Return (X, Y) of the center of cell containing provided text 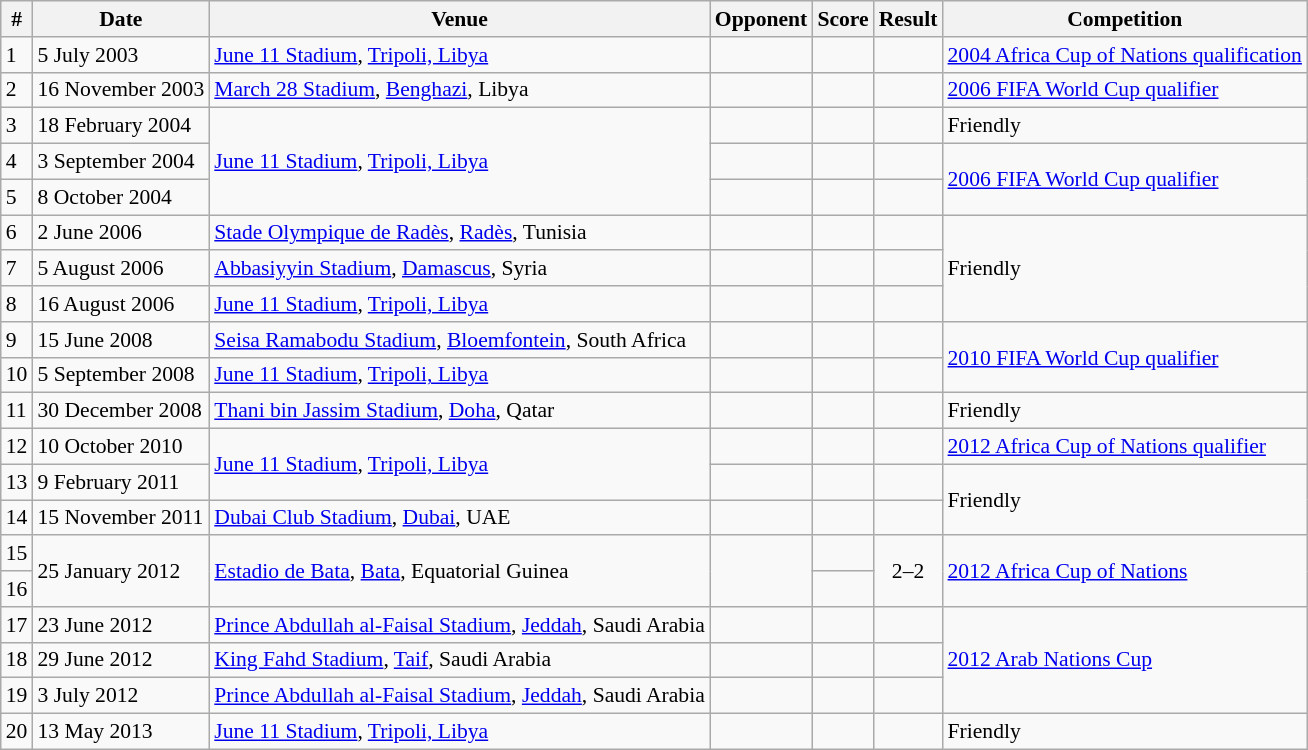
Abbasiyyin Stadium, Damascus, Syria (460, 269)
30 December 2008 (120, 411)
18 (17, 660)
15 June 2008 (120, 340)
16 November 2003 (120, 90)
Stade Olympique de Radès, Radès, Tunisia (460, 233)
3 (17, 126)
March 28 Stadium, Benghazi, Libya (460, 90)
3 July 2012 (120, 696)
15 November 2011 (120, 518)
Result (908, 19)
11 (17, 411)
20 (17, 732)
Thani bin Jassim Stadium, Doha, Qatar (460, 411)
15 (17, 554)
2012 Africa Cup of Nations qualifier (1125, 447)
3 September 2004 (120, 162)
Score (842, 19)
9 (17, 340)
14 (17, 518)
Seisa Ramabodu Stadium, Bloemfontein, South Africa (460, 340)
2012 Africa Cup of Nations (1125, 572)
2 (17, 90)
25 January 2012 (120, 572)
8 (17, 304)
19 (17, 696)
Venue (460, 19)
16 August 2006 (120, 304)
8 October 2004 (120, 197)
12 (17, 447)
7 (17, 269)
10 October 2010 (120, 447)
29 June 2012 (120, 660)
2 June 2006 (120, 233)
Date (120, 19)
5 September 2008 (120, 375)
King Fahd Stadium, Taif, Saudi Arabia (460, 660)
Opponent (762, 19)
Dubai Club Stadium, Dubai, UAE (460, 518)
13 May 2013 (120, 732)
5 July 2003 (120, 55)
6 (17, 233)
2012 Arab Nations Cup (1125, 660)
2010 FIFA World Cup qualifier (1125, 358)
5 (17, 197)
# (17, 19)
16 (17, 589)
5 August 2006 (120, 269)
13 (17, 482)
17 (17, 625)
Estadio de Bata, Bata, Equatorial Guinea (460, 572)
10 (17, 375)
9 February 2011 (120, 482)
2004 Africa Cup of Nations qualification (1125, 55)
Competition (1125, 19)
23 June 2012 (120, 625)
2–2 (908, 572)
4 (17, 162)
18 February 2004 (120, 126)
1 (17, 55)
